For the text-containing cell, return its midpoint in [x, y] coordinate format. 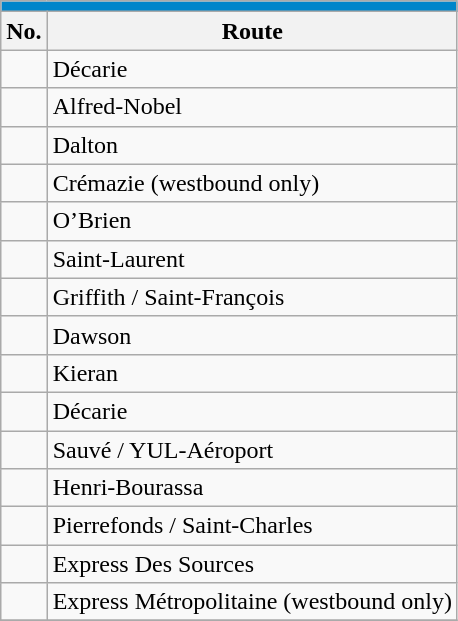
Express Des Sources [252, 564]
O’Brien [252, 221]
Saint-Laurent [252, 259]
Pierrefonds / Saint-Charles [252, 526]
Dawson [252, 335]
Express Métropolitaine (westbound only) [252, 602]
Dalton [252, 145]
No. [24, 31]
Griffith / Saint-François [252, 297]
Route [252, 31]
Kieran [252, 373]
Henri-Bourassa [252, 488]
Sauvé / YUL-Aéroport [252, 449]
Alfred-Nobel [252, 107]
Crémazie (westbound only) [252, 183]
